Output the (X, Y) coordinate of the center of the cell containing the given text.  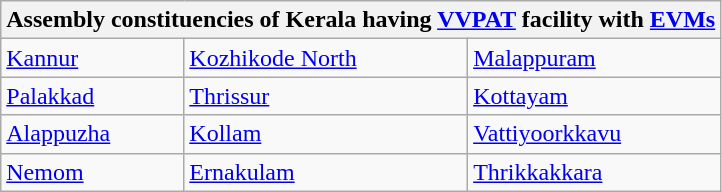
Kottayam (594, 96)
Nemom (92, 172)
Alappuzha (92, 134)
Malappuram (594, 58)
Thrikkakkara (594, 172)
Kannur (92, 58)
Kollam (326, 134)
Palakkad (92, 96)
Ernakulam (326, 172)
Thrissur (326, 96)
Assembly constituencies of Kerala having VVPAT facility with EVMs (361, 20)
Vattiyoorkkavu (594, 134)
Kozhikode North (326, 58)
